From the cell containing the given text, extract its center point as (X, Y) coordinate. 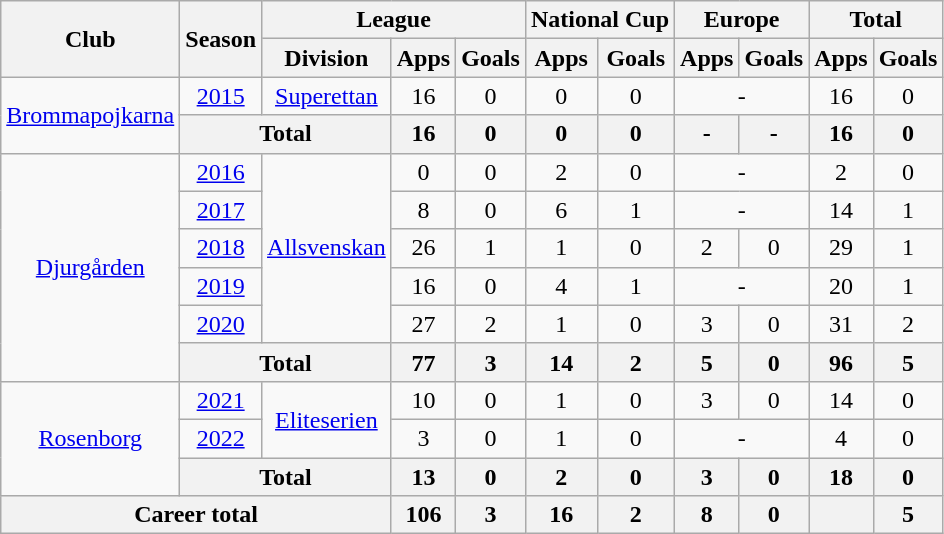
Djurgården (90, 267)
26 (423, 248)
2018 (221, 248)
2017 (221, 210)
Eliteserien (327, 419)
Career total (196, 515)
29 (841, 248)
National Cup (600, 20)
Club (90, 39)
Brommapojkarna (90, 115)
Superettan (327, 96)
2015 (221, 96)
2022 (221, 438)
Europe (742, 20)
2021 (221, 400)
League (394, 20)
Season (221, 39)
77 (423, 362)
Allsvenskan (327, 248)
31 (841, 324)
13 (423, 477)
10 (423, 400)
Rosenborg (90, 438)
Division (327, 58)
27 (423, 324)
20 (841, 286)
96 (841, 362)
106 (423, 515)
2016 (221, 172)
18 (841, 477)
6 (561, 210)
2019 (221, 286)
2020 (221, 324)
